Determine the [x, y] coordinate at the center of the cell enclosing the given text.  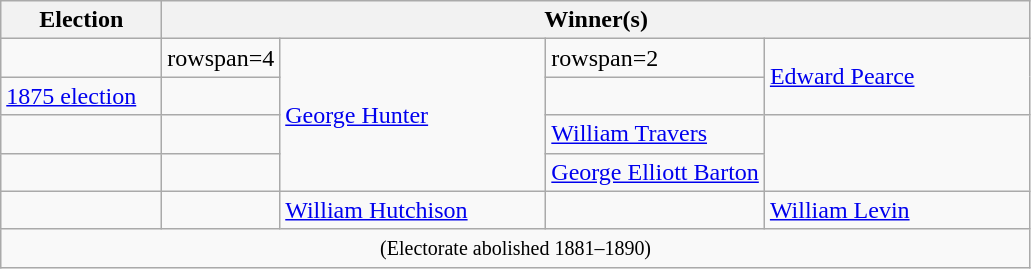
Winner(s) [596, 20]
George Elliott Barton [656, 172]
William Levin [897, 210]
rowspan=2 [656, 58]
rowspan=4 [221, 58]
Election [82, 20]
Edward Pearce [897, 77]
William Travers [656, 134]
(Electorate abolished 1881–1890) [516, 248]
George Hunter [413, 115]
1875 election [82, 96]
William Hutchison [413, 210]
